Determine the (x, y) coordinate at the center of the cell enclosing the given text.  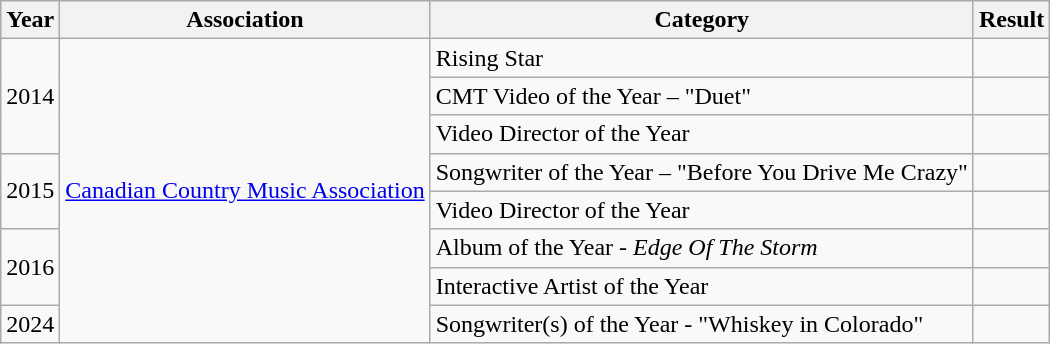
Association (245, 20)
Category (702, 20)
Canadian Country Music Association (245, 191)
Songwriter(s) of the Year - "Whiskey in Colorado" (702, 324)
2015 (30, 191)
Rising Star (702, 58)
Album of the Year - Edge Of The Storm (702, 248)
Interactive Artist of the Year (702, 286)
2024 (30, 324)
Year (30, 20)
2016 (30, 267)
Result (1011, 20)
Songwriter of the Year – "Before You Drive Me Crazy" (702, 172)
2014 (30, 96)
CMT Video of the Year – "Duet" (702, 96)
